From the cell containing the given text, extract its center point as (X, Y) coordinate. 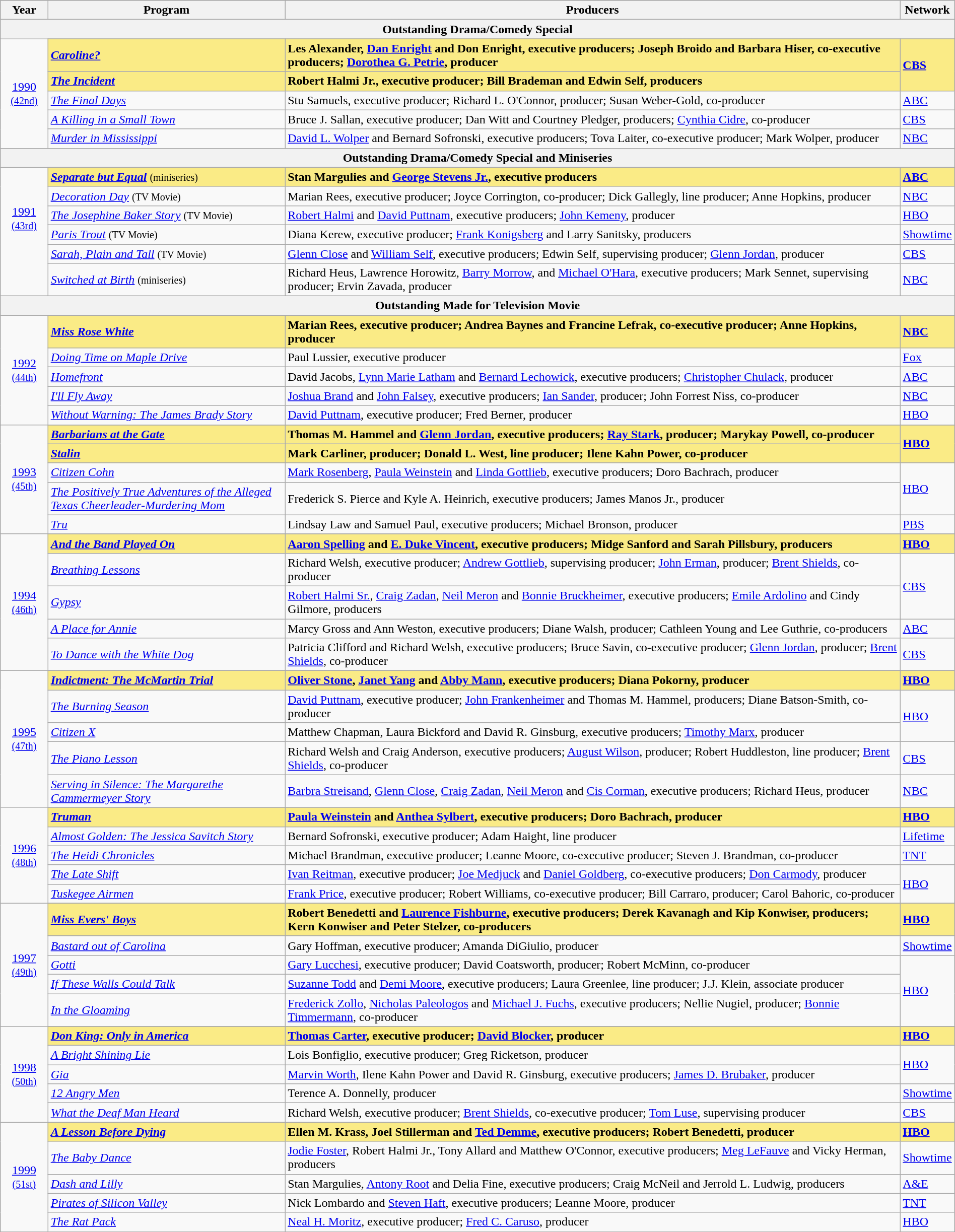
Gotti (166, 965)
PBS (927, 524)
Marian Rees, executive producer; Andrea Baynes and Francine Lefrak, co-executive producer; Anne Hopkins, producer (592, 331)
Year (24, 10)
Don King: Only in America (166, 1036)
David Puttnam, executive producer; Fred Berner, producer (592, 415)
Marvin Worth, Ilene Kahn Power and David R. Ginsburg, executive producers; James D. Brubaker, producer (592, 1074)
Pirates of Silicon Valley (166, 1203)
Dash and Lilly (166, 1184)
The Josephine Baker Story (TV Movie) (166, 215)
1997(49th) (24, 965)
Paris Trout (TV Movie) (166, 234)
Aaron Spelling and E. Duke Vincent, executive producers; Midge Sanford and Sarah Pillsbury, producers (592, 543)
Bastard out of Carolina (166, 945)
Matthew Chapman, Laura Bickford and David R. Ginsburg, executive producers; Timothy Marx, producer (592, 732)
Joshua Brand and John Falsey, executive producers; Ian Sander, producer; John Forrest Niss, co-producer (592, 396)
Homefront (166, 377)
Stalin (166, 453)
Caroline? (166, 55)
What the Deaf Man Heard (166, 1113)
1999(51st) (24, 1177)
Richard Heus, Lawrence Horowitz, Barry Morrow, and Michael O'Hara, executive producers; Mark Sennet, supervising producer; Ervin Zavada, producer (592, 280)
Barbra Streisand, Glenn Close, Craig Zadan, Neil Meron and Cis Corman, executive producers; Richard Heus, producer (592, 791)
Stan Margulies, Antony Root and Delia Fine, executive producers; Craig McNeil and Jerrold L. Ludwig, producers (592, 1184)
Citizen X (166, 732)
A Place for Annie (166, 628)
The Late Shift (166, 874)
12 Angry Men (166, 1093)
Frank Price, executive producer; Robert Williams, co-executive producer; Bill Carraro, producer; Carol Bahoric, co-producer (592, 894)
1991(43rd) (24, 232)
The Rat Pack (166, 1222)
Robert Halmi and David Puttnam, executive producers; John Kemeny, producer (592, 215)
A Lesson Before Dying (166, 1132)
Switched at Birth (miniseries) (166, 280)
1996(48th) (24, 855)
Tuskegee Airmen (166, 894)
Gary Hoffman, executive producer; Amanda DiGiulio, producer (592, 945)
The Incident (166, 81)
A Killing in a Small Town (166, 119)
Lois Bonfiglio, executive producer; Greg Ricketson, producer (592, 1055)
Robert Halmi Jr., executive producer; Bill Brademan and Edwin Self, producers (592, 81)
And the Band Played On (166, 543)
The Positively True Adventures of the Alleged Texas Cheerleader-Murdering Mom (166, 499)
David Jacobs, Lynn Marie Latham and Bernard Lechowick, executive producers; Christopher Chulack, producer (592, 377)
Network (927, 10)
Neal H. Moritz, executive producer; Fred C. Caruso, producer (592, 1222)
Outstanding Made for Television Movie (477, 306)
Nick Lombardo and Steven Haft, executive producers; Leanne Moore, producer (592, 1203)
Indictment: The McMartin Trial (166, 680)
Gypsy (166, 602)
Richard Welsh, executive producer; Andrew Gottlieb, supervising producer; John Erman, producer; Brent Shields, co-producer (592, 569)
The Heidi Chronicles (166, 855)
David L. Wolper and Bernard Sofronski, executive producers; Tova Laiter, co-executive producer; Mark Wolper, producer (592, 139)
Richard Welsh and Craig Anderson, executive producers; August Wilson, producer; Robert Huddleston, line producer; Brent Shields, co-producer (592, 759)
To Dance with the White Dog (166, 655)
The Final Days (166, 100)
I'll Fly Away (166, 396)
Lifetime (927, 836)
Thomas M. Hammel and Glenn Jordan, executive producers; Ray Stark, producer; Marykay Powell, co-producer (592, 434)
Richard Welsh, executive producer; Brent Shields, co-executive producer; Tom Luse, supervising producer (592, 1113)
Robert Halmi Sr., Craig Zadan, Neil Meron and Bonnie Bruckheimer, executive producers; Emile Ardolino and Cindy Gilmore, producers (592, 602)
Paul Lussier, executive producer (592, 358)
The Piano Lesson (166, 759)
Sarah, Plain and Tall (TV Movie) (166, 253)
Stan Margulies and George Stevens Jr., executive producers (592, 177)
Doing Time on Maple Drive (166, 358)
If These Walls Could Talk (166, 984)
Decoration Day (TV Movie) (166, 196)
Michael Brandman, executive producer; Leanne Moore, co-executive producer; Steven J. Brandman, co-producer (592, 855)
Lindsay Law and Samuel Paul, executive producers; Michael Bronson, producer (592, 524)
Frederick Zollo, Nicholas Paleologos and Michael J. Fuchs, executive producers; Nellie Nugiel, producer; Bonnie Timmermann, co-producer (592, 1009)
Bernard Sofronski, executive producer; Adam Haight, line producer (592, 836)
Without Warning: The James Brady Story (166, 415)
Barbarians at the Gate (166, 434)
1993(45th) (24, 480)
Oliver Stone, Janet Yang and Abby Mann, executive producers; Diana Pokorny, producer (592, 680)
Suzanne Todd and Demi Moore, executive producers; Laura Greenlee, line producer; J.J. Klein, associate producer (592, 984)
Almost Golden: The Jessica Savitch Story (166, 836)
1994(46th) (24, 602)
Diana Kerew, executive producer; Frank Konigsberg and Larry Sanitsky, producers (592, 234)
Thomas Carter, executive producer; David Blocker, producer (592, 1036)
Producers (592, 10)
Patricia Clifford and Richard Welsh, executive producers; Bruce Savin, co-executive producer; Glenn Jordan, producer; Brent Shields, co-producer (592, 655)
Tru (166, 524)
Separate but Equal (miniseries) (166, 177)
Jodie Foster, Robert Halmi Jr., Tony Allard and Matthew O'Connor, executive producers; Meg LeFauve and Vicky Herman, producers (592, 1157)
A Bright Shining Lie (166, 1055)
1992(44th) (24, 370)
Stu Samuels, executive producer; Richard L. O'Connor, producer; Susan Weber-Gold, co-producer (592, 100)
Bruce J. Sallan, executive producer; Dan Witt and Courtney Pledger, producers; Cynthia Cidre, co-producer (592, 119)
Citizen Cohn (166, 472)
Terence A. Donnelly, producer (592, 1093)
Ellen M. Krass, Joel Stillerman and Ted Demme, executive producers; Robert Benedetti, producer (592, 1132)
Gia (166, 1074)
Mark Rosenberg, Paula Weinstein and Linda Gottlieb, executive producers; Doro Bachrach, producer (592, 472)
The Baby Dance (166, 1157)
1990(42nd) (24, 94)
Gary Lucchesi, executive producer; David Coatsworth, producer; Robert McMinn, co-producer (592, 965)
Serving in Silence: The Margarethe Cammermeyer Story (166, 791)
Program (166, 10)
The Burning Season (166, 706)
Ivan Reitman, executive producer; Joe Medjuck and Daniel Goldberg, co-executive producers; Don Carmody, producer (592, 874)
Truman (166, 817)
A&E (927, 1184)
Breathing Lessons (166, 569)
Marcy Gross and Ann Weston, executive producers; Diane Walsh, producer; Cathleen Young and Lee Guthrie, co-producers (592, 628)
Paula Weinstein and Anthea Sylbert, executive producers; Doro Bachrach, producer (592, 817)
Fox (927, 358)
Miss Evers' Boys (166, 920)
Marian Rees, executive producer; Joyce Corrington, co-producer; Dick Gallegly, line producer; Anne Hopkins, producer (592, 196)
1998(50th) (24, 1074)
In the Gloaming (166, 1009)
Outstanding Drama/Comedy Special and Miniseries (477, 158)
Frederick S. Pierce and Kyle A. Heinrich, executive producers; James Manos Jr., producer (592, 499)
David Puttnam, executive producer; John Frankenheimer and Thomas M. Hammel, producers; Diane Batson-Smith, co-producer (592, 706)
Miss Rose White (166, 331)
1995(47th) (24, 739)
Outstanding Drama/Comedy Special (477, 29)
Mark Carliner, producer; Donald L. West, line producer; Ilene Kahn Power, co-producer (592, 453)
Glenn Close and William Self, executive producers; Edwin Self, supervising producer; Glenn Jordan, producer (592, 253)
Murder in Mississippi (166, 139)
